Detect which cell encompasses the target text, then output its (x, y) center coordinate. 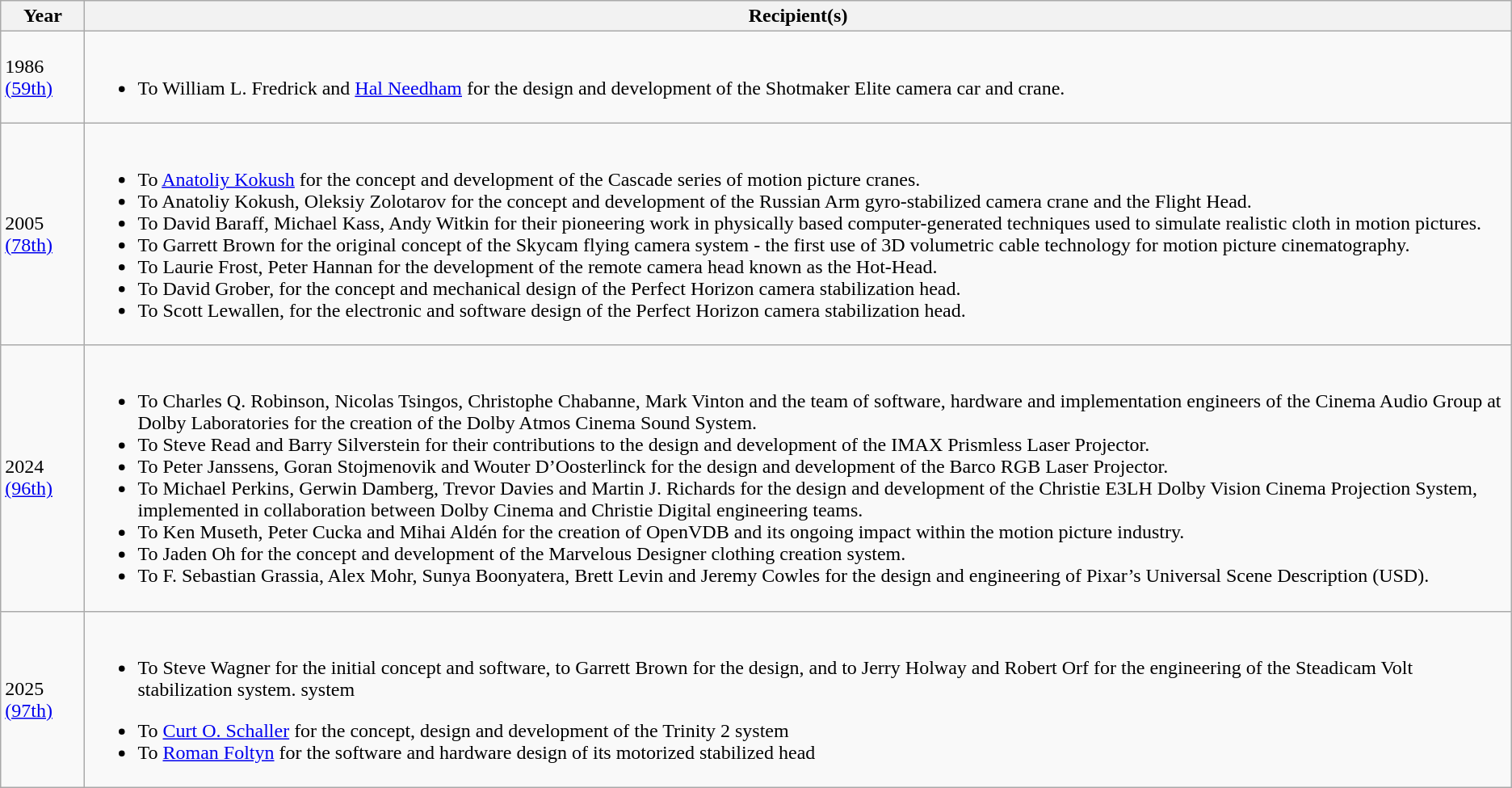
2005 (78th) (43, 234)
2025 (97th) (43, 699)
Recipient(s) (798, 16)
1986 (59th) (43, 78)
To William L. Fredrick and Hal Needham for the design and development of the Shotmaker Elite camera car and crane. (798, 78)
2024 (96th) (43, 478)
Year (43, 16)
